Capture the cell that displays the provided text and extract its (X, Y) central coordinate. 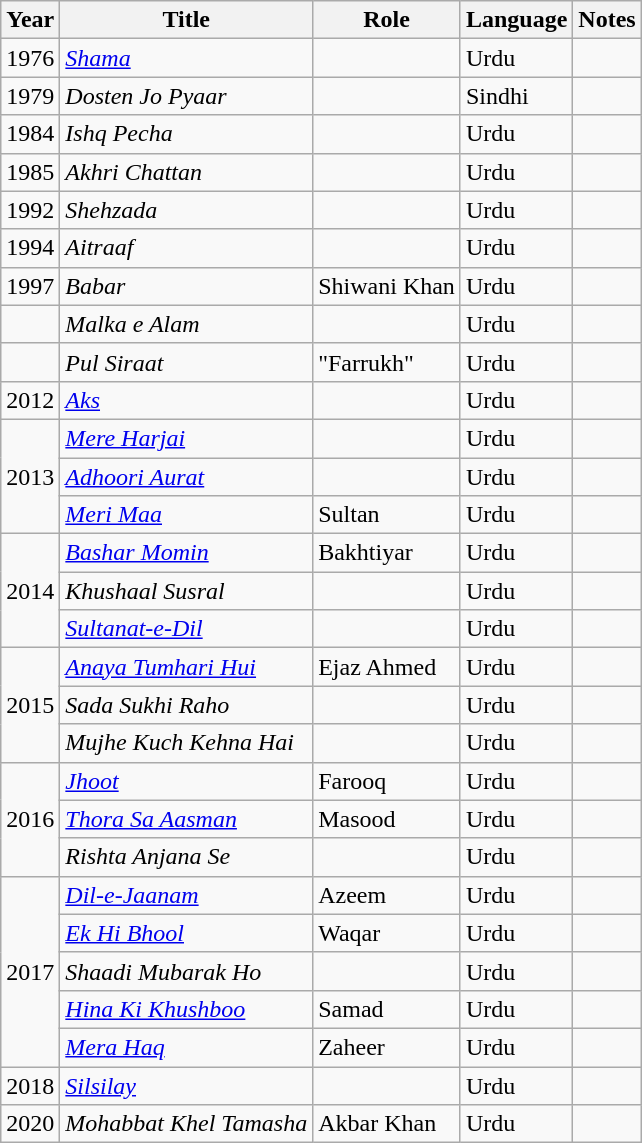
Sindhi (516, 96)
Mere Harjai (186, 438)
Ejaz Ahmed (387, 667)
Pul Siraat (186, 362)
Khushaal Susral (186, 591)
Ek Hi Bhool (186, 933)
Samad (387, 1009)
2016 (30, 819)
Dosten Jo Pyaar (186, 96)
2017 (30, 971)
2015 (30, 705)
Hina Ki Khushboo (186, 1009)
Notes (607, 20)
Bakhtiyar (387, 553)
Malka e Alam (186, 324)
Ishq Pecha (186, 134)
Shaadi Mubarak Ho (186, 971)
Bashar Momin (186, 553)
"Farrukh" (387, 362)
Akbar Khan (387, 1124)
Rishta Anjana Se (186, 857)
Shama (186, 58)
Meri Maa (186, 515)
Year (30, 20)
Shehzada (186, 210)
Waqar (387, 933)
Farooq (387, 781)
Language (516, 20)
2012 (30, 400)
2020 (30, 1124)
1985 (30, 172)
2018 (30, 1085)
Masood (387, 819)
Thora Sa Aasman (186, 819)
Babar (186, 286)
Mohabbat Khel Tamasha (186, 1124)
2014 (30, 591)
Silsilay (186, 1085)
Aitraaf (186, 248)
Sada Sukhi Raho (186, 705)
Mera Haq (186, 1047)
Role (387, 20)
Mujhe Kuch Kehna Hai (186, 743)
1984 (30, 134)
1994 (30, 248)
1997 (30, 286)
1976 (30, 58)
Sultanat-e-Dil (186, 629)
Aks (186, 400)
Adhoori Aurat (186, 477)
Azeem (387, 895)
Akhri Chattan (186, 172)
Dil-e-Jaanam (186, 895)
Zaheer (387, 1047)
1979 (30, 96)
1992 (30, 210)
Title (186, 20)
2013 (30, 476)
Sultan (387, 515)
Shiwani Khan (387, 286)
Jhoot (186, 781)
Anaya Tumhari Hui (186, 667)
